Search for the cell housing the specified text and yield its (X, Y) center coordinate. 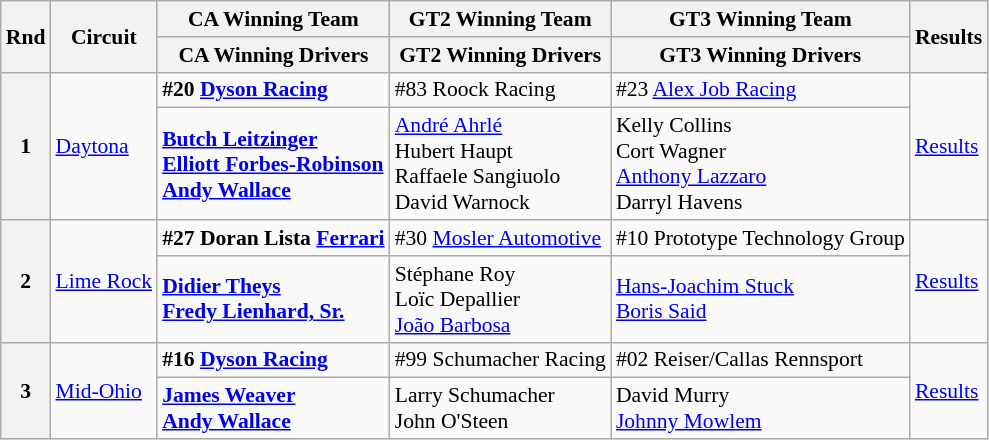
GT3 Winning Team (760, 19)
#20 Dyson Racing (274, 90)
Mid-Ohio (104, 390)
James Weaver Andy Wallace (274, 408)
1 (26, 146)
GT3 Winning Drivers (760, 55)
#83 Roock Racing (500, 90)
Circuit (104, 36)
Hans-Joachim Stuck Boris Said (760, 300)
#16 Dyson Racing (274, 360)
CA Winning Team (274, 19)
André Ahrlé Hubert Haupt Raffaele Sangiuolo David Warnock (500, 164)
2 (26, 281)
Stéphane Roy Loïc Depallier João Barbosa (500, 300)
#02 Reiser/Callas Rennsport (760, 360)
Butch Leitzinger Elliott Forbes-Robinson Andy Wallace (274, 164)
GT2 Winning Team (500, 19)
#27 Doran Lista Ferrari (274, 238)
CA Winning Drivers (274, 55)
Daytona (104, 146)
GT2 Winning Drivers (500, 55)
#10 Prototype Technology Group (760, 238)
#30 Mosler Automotive (500, 238)
David Murry Johnny Mowlem (760, 408)
Rnd (26, 36)
3 (26, 390)
Larry Schumacher John O'Steen (500, 408)
Lime Rock (104, 281)
#23 Alex Job Racing (760, 90)
Didier Theys Fredy Lienhard, Sr. (274, 300)
#99 Schumacher Racing (500, 360)
Kelly Collins Cort Wagner Anthony Lazzaro Darryl Havens (760, 164)
